Identify which cell holds the provided text, then report its (x, y) central coordinate. 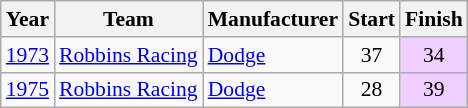
1973 (28, 55)
Team (128, 19)
Finish (434, 19)
37 (372, 55)
Manufacturer (273, 19)
39 (434, 90)
34 (434, 55)
1975 (28, 90)
Start (372, 19)
28 (372, 90)
Year (28, 19)
